Determine the [X, Y] coordinate at the center of the cell enclosing the given text.  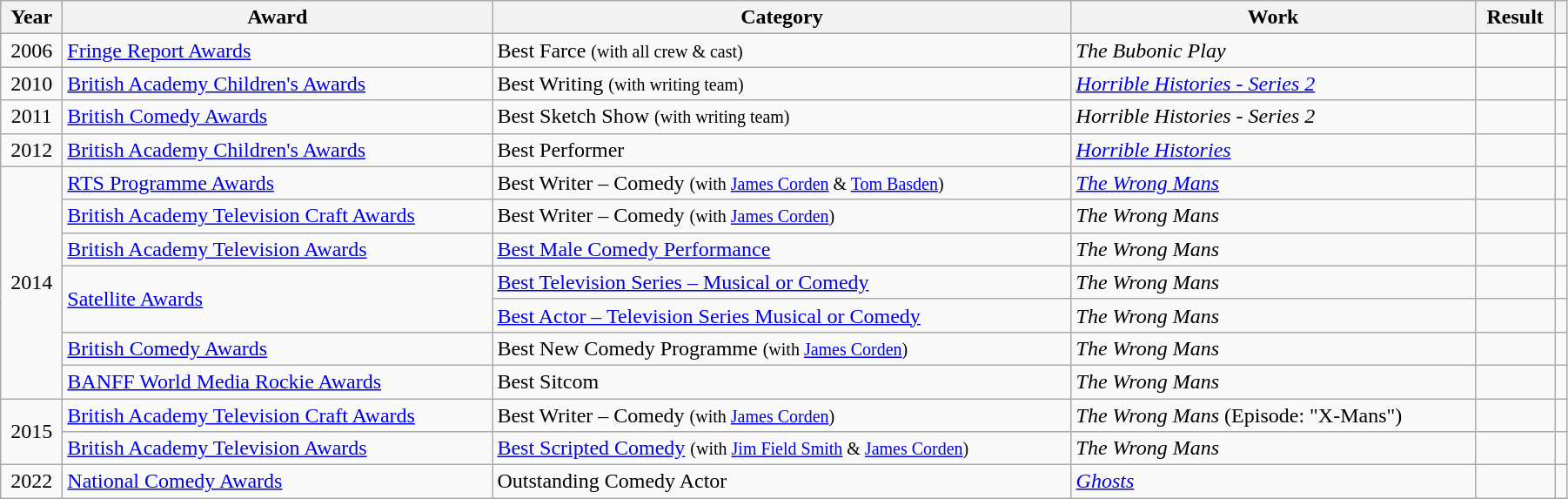
Best Male Comedy Performance [781, 249]
Best Sitcom [781, 381]
BANFF World Media Rockie Awards [278, 381]
2022 [31, 482]
The Wrong Mans (Episode: "X-Mans") [1273, 415]
Award [278, 17]
The Bubonic Play [1273, 51]
National Comedy Awards [278, 482]
2015 [31, 432]
Best Performer [781, 150]
Horrible Histories [1273, 150]
RTS Programme Awards [278, 183]
Best New Comedy Programme (with James Corden) [781, 348]
Best Writing (with writing team) [781, 84]
Year [31, 17]
Result [1515, 17]
Outstanding Comedy Actor [781, 482]
2006 [31, 51]
2010 [31, 84]
2012 [31, 150]
Fringe Report Awards [278, 51]
Best Writer – Comedy (with James Corden & Tom Basden) [781, 183]
Best Farce (with all crew & cast) [781, 51]
Category [781, 17]
Satellite Awards [278, 299]
Best Television Series – Musical or Comedy [781, 282]
Best Actor – Television Series Musical or Comedy [781, 315]
2011 [31, 117]
Ghosts [1273, 482]
Best Scripted Comedy (with Jim Field Smith & James Corden) [781, 448]
Best Sketch Show (with writing team) [781, 117]
2014 [31, 282]
Work [1273, 17]
